Search for the cell housing the specified text and yield its [x, y] center coordinate. 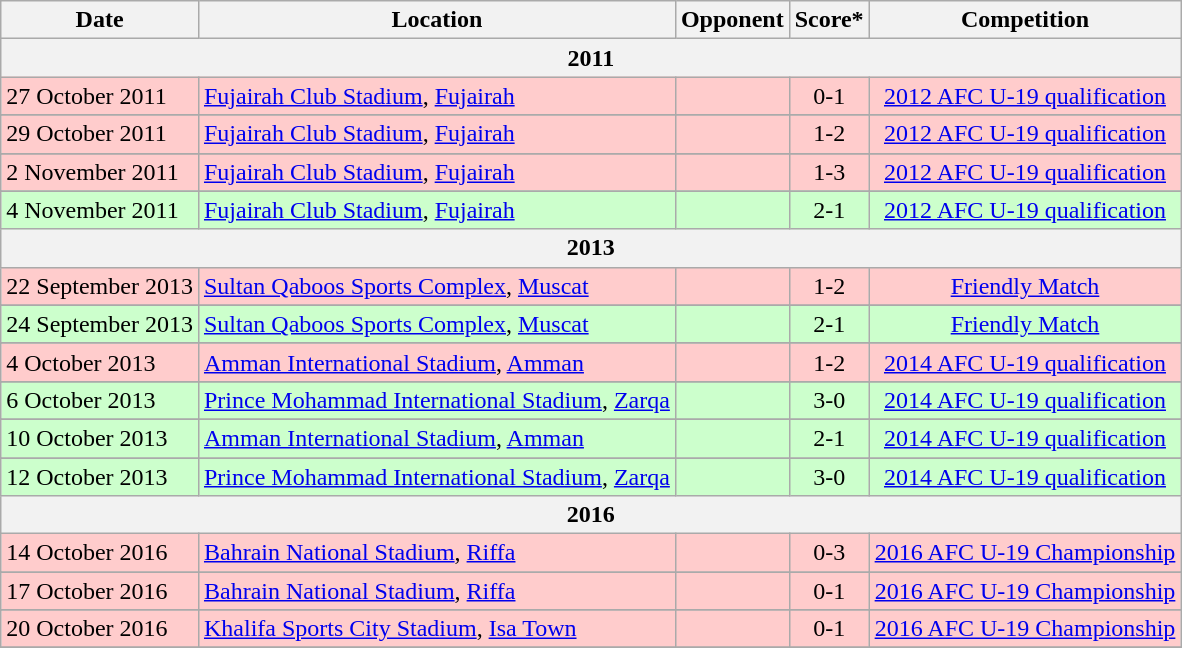
24 September 2013 [100, 324]
Khalifa Sports City Stadium, Isa Town [436, 629]
17 October 2016 [100, 591]
4 November 2011 [100, 210]
6 October 2013 [100, 400]
Opponent [732, 20]
1-3 [829, 172]
2013 [591, 248]
10 October 2013 [100, 438]
12 October 2013 [100, 477]
20 October 2016 [100, 629]
4 October 2013 [100, 362]
Location [436, 20]
2011 [591, 58]
Date [100, 20]
0-3 [829, 553]
Score* [829, 20]
2 November 2011 [100, 172]
22 September 2013 [100, 286]
29 October 2011 [100, 134]
2016 [591, 515]
27 October 2011 [100, 96]
Competition [1025, 20]
14 October 2016 [100, 553]
